Return the [X, Y] coordinate for the center point of the cell that contains the specified text.  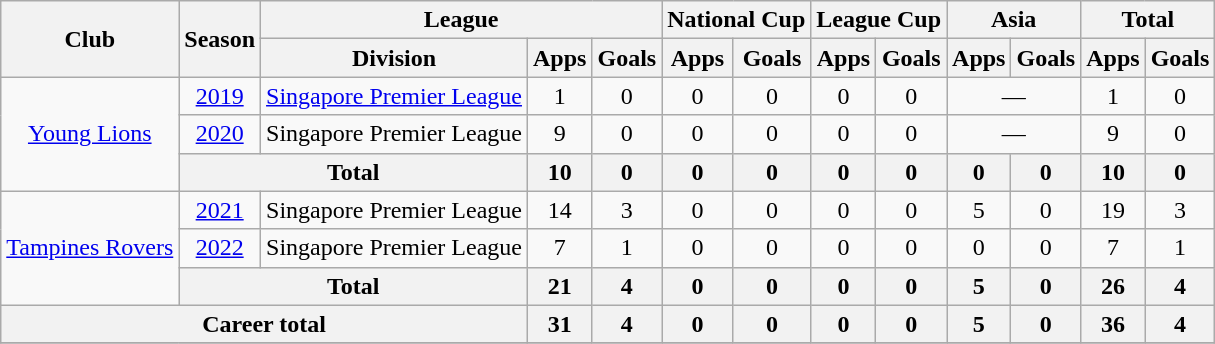
31 [560, 324]
Club [90, 39]
2020 [220, 134]
2022 [220, 248]
Tampines Rovers [90, 248]
26 [1113, 286]
Asia [1014, 20]
19 [1113, 210]
21 [560, 286]
Season [220, 39]
Young Lions [90, 134]
2019 [220, 96]
League [462, 20]
2021 [220, 210]
36 [1113, 324]
Career total [264, 324]
14 [560, 210]
League Cup [879, 20]
Division [394, 58]
National Cup [736, 20]
